Detect which cell encompasses the target text, then output its [x, y] center coordinate. 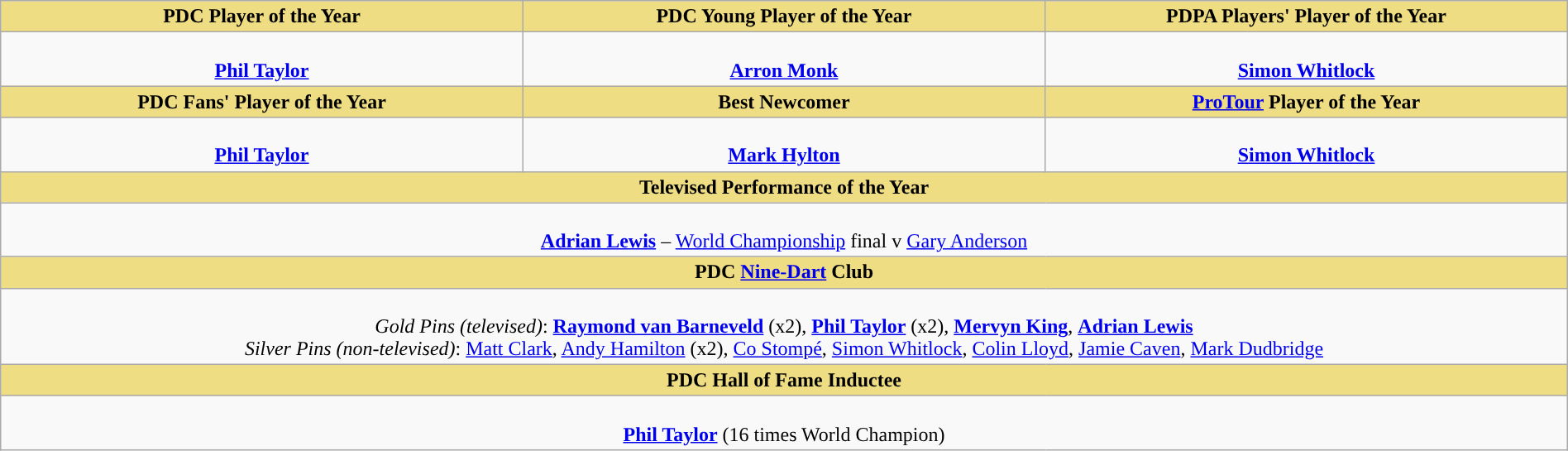
PDC Fans' Player of the Year [262, 102]
Phil Taylor (16 times World Champion) [784, 422]
PDC Hall of Fame Inductee [784, 380]
PDC Young Player of the Year [784, 17]
Mark Hylton [784, 144]
PDC Nine-Dart Club [784, 272]
Best Newcomer [784, 102]
PDC Player of the Year [262, 17]
ProTour Player of the Year [1307, 102]
Televised Performance of the Year [784, 187]
Arron Monk [784, 60]
PDPA Players' Player of the Year [1307, 17]
Adrian Lewis – World Championship final v Gary Anderson [784, 230]
